Extract the [x, y] coordinate from the center of the cell holding the provided text.  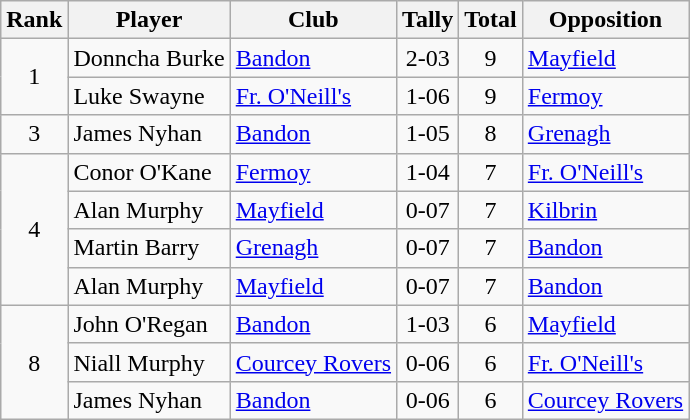
3 [34, 134]
Martin Barry [149, 248]
Opposition [605, 20]
1-03 [428, 324]
1-04 [428, 172]
Conor O'Kane [149, 172]
Tally [428, 20]
Rank [34, 20]
2-03 [428, 58]
Total [491, 20]
Luke Swayne [149, 96]
Club [313, 20]
Niall Murphy [149, 362]
Donncha Burke [149, 58]
1 [34, 77]
4 [34, 229]
Player [149, 20]
John O'Regan [149, 324]
1-05 [428, 134]
1-06 [428, 96]
Kilbrin [605, 210]
